Provide the [x, y] coordinate of the cell's center where the given text is located.  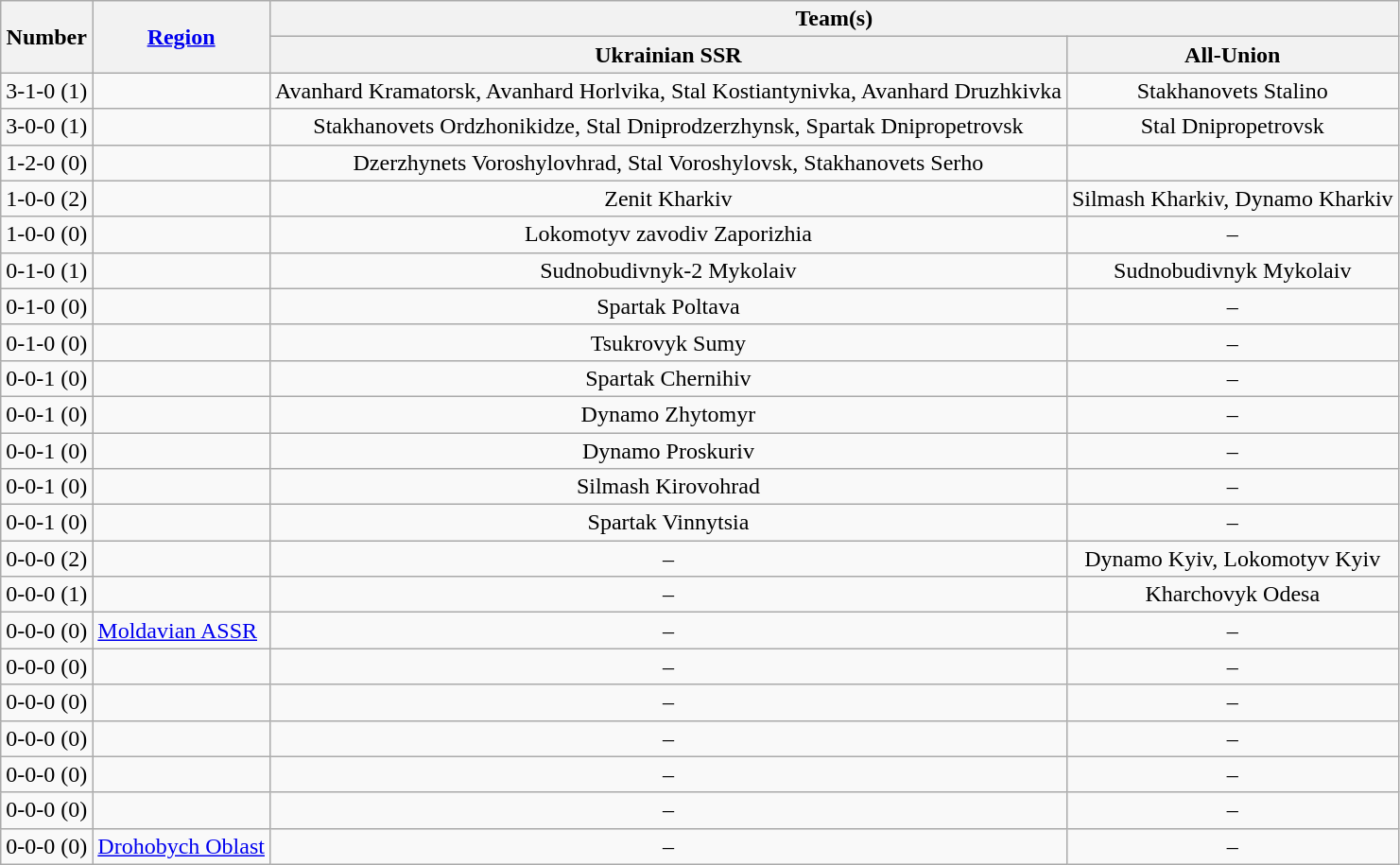
Kharchovyk Odesa [1233, 595]
0-1-0 (1) [47, 270]
Region [181, 37]
Ukrainian SSR [667, 55]
Sudnobudivnyk-2 Mykolaiv [667, 270]
Dynamo Kyiv, Lokomotyv Kyiv [1233, 559]
Stal Dnipropetrovsk [1233, 127]
3-1-0 (1) [47, 91]
Spartak Vinnytsia [667, 523]
Silmash Kirovohrad [667, 487]
0-0-0 (1) [47, 595]
1-0-0 (0) [47, 234]
Spartak Chernihiv [667, 378]
0-0-0 (2) [47, 559]
Tsukrovyk Sumy [667, 342]
Dynamo Proskuriv [667, 451]
1-2-0 (0) [47, 163]
Drohobych Oblast [181, 846]
All-Union [1233, 55]
Avanhard Kramatorsk, Avanhard Horlvika, Stal Kostiantynivka, Avanhard Druzhkivka [667, 91]
Spartak Poltava [667, 306]
Stakhanovets Stalino [1233, 91]
1-0-0 (2) [47, 199]
3-0-0 (1) [47, 127]
Zenit Kharkiv [667, 199]
Lokomotyv zavodiv Zaporizhia [667, 234]
Team(s) [834, 19]
Dynamo Zhytomyr [667, 414]
Sudnobudivnyk Mykolaiv [1233, 270]
Stakhanovets Ordzhonikidze, Stal Dniprodzerzhynsk, Spartak Dnipropetrovsk [667, 127]
Moldavian ASSR [181, 631]
Silmash Kharkiv, Dynamo Kharkiv [1233, 199]
Number [47, 37]
Dzerzhynets Voroshylovhrad, Stal Voroshylovsk, Stakhanovets Serho [667, 163]
